Capture the cell that displays the provided text and extract its (X, Y) central coordinate. 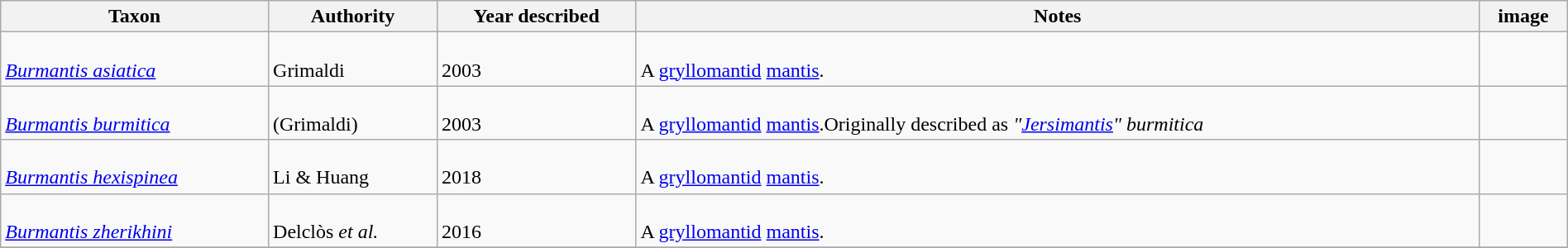
Notes (1058, 17)
Burmantis burmitica (135, 112)
Burmantis hexispinea (135, 167)
Year described (536, 17)
A gryllomantid mantis.Originally described as "Jersimantis" burmitica (1058, 112)
Li & Huang (353, 167)
Taxon (135, 17)
image (1523, 17)
Burmantis asiatica (135, 60)
2018 (536, 167)
Authority (353, 17)
Grimaldi (353, 60)
Delclòs et al. (353, 220)
2016 (536, 220)
(Grimaldi) (353, 112)
Burmantis zherikhini (135, 220)
